Identify which cell holds the provided text, then report its [x, y] central coordinate. 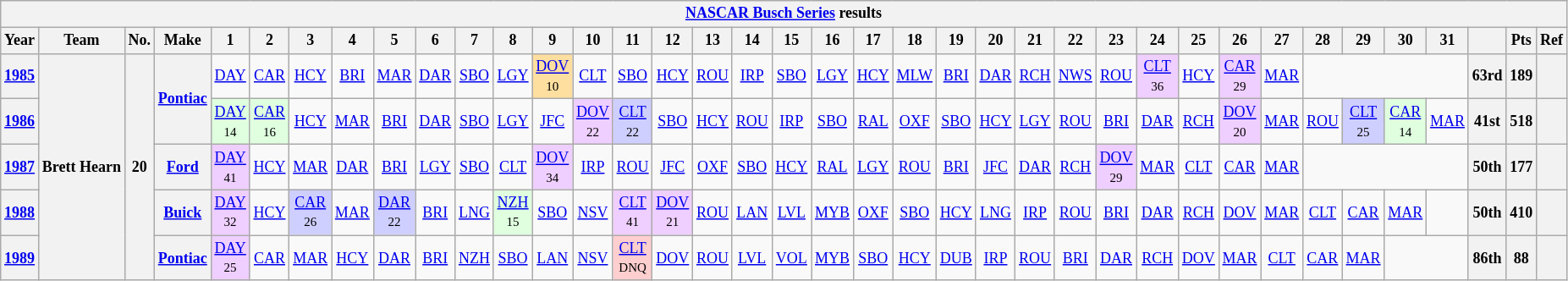
DUB [956, 258]
11 [633, 41]
DAY32 [230, 212]
1989 [20, 258]
Ref [1552, 41]
NWS [1075, 76]
24 [1158, 41]
Team [81, 41]
12 [673, 41]
NZH15 [513, 212]
DOV20 [1240, 122]
DOV21 [673, 212]
9 [553, 41]
CLT36 [1158, 76]
DOV22 [593, 122]
VOL [792, 258]
30 [1406, 41]
3 [311, 41]
CLT22 [633, 122]
8 [513, 41]
88 [1521, 258]
CAR26 [311, 212]
DOV10 [553, 76]
1988 [20, 212]
21 [1036, 41]
DAY14 [230, 122]
1987 [20, 167]
DOV34 [553, 167]
6 [435, 41]
13 [712, 41]
63rd [1488, 76]
410 [1521, 212]
22 [1075, 41]
No. [139, 41]
DOV29 [1116, 167]
31 [1448, 41]
Brett Hearn [81, 167]
NZH [475, 258]
1986 [20, 122]
23 [1116, 41]
CLTDNQ [633, 258]
CAR14 [1406, 122]
189 [1521, 76]
26 [1240, 41]
CAR16 [269, 122]
27 [1282, 41]
16 [833, 41]
86th [1488, 258]
28 [1323, 41]
Year [20, 41]
19 [956, 41]
518 [1521, 122]
DAY41 [230, 167]
17 [873, 41]
Ford [183, 167]
Make [183, 41]
Pts [1521, 41]
CLT41 [633, 212]
MLW [914, 76]
7 [475, 41]
25 [1198, 41]
DAY [230, 76]
14 [751, 41]
41st [1488, 122]
18 [914, 41]
177 [1521, 167]
1985 [20, 76]
2 [269, 41]
4 [353, 41]
29 [1363, 41]
15 [792, 41]
DAY25 [230, 258]
Buick [183, 212]
CLT25 [1363, 122]
10 [593, 41]
5 [394, 41]
DAR22 [394, 212]
CAR29 [1240, 76]
1 [230, 41]
NASCAR Busch Series results [784, 14]
